Pinpoint the cell where the given text exists, returning its [x, y] midpoint coordinate. 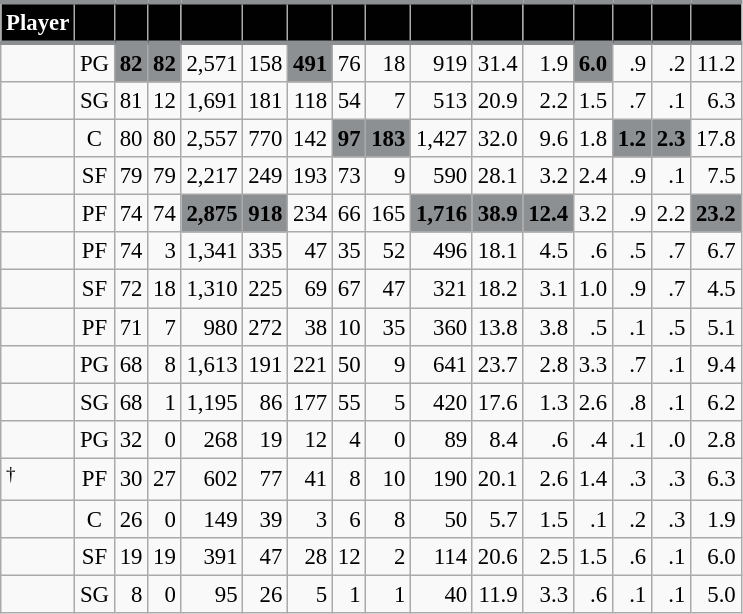
177 [310, 402]
9.6 [548, 139]
1,341 [212, 251]
919 [442, 62]
38.9 [497, 214]
27 [164, 479]
38 [310, 327]
20.6 [497, 557]
191 [266, 364]
41 [310, 479]
391 [212, 557]
23.2 [716, 214]
2,557 [212, 139]
272 [266, 327]
5.1 [716, 327]
118 [310, 101]
770 [266, 139]
590 [442, 176]
31.4 [497, 62]
3.8 [548, 327]
12.4 [548, 214]
32 [130, 439]
20.9 [497, 101]
1,427 [442, 139]
158 [266, 62]
249 [266, 176]
95 [212, 594]
420 [442, 402]
2.5 [548, 557]
1.8 [592, 139]
71 [130, 327]
513 [442, 101]
76 [348, 62]
149 [212, 519]
54 [348, 101]
7.5 [716, 176]
40 [442, 594]
193 [310, 176]
77 [266, 479]
268 [212, 439]
190 [442, 479]
86 [266, 402]
2,217 [212, 176]
13.8 [497, 327]
1,195 [212, 402]
641 [442, 364]
11.9 [497, 594]
165 [388, 214]
28 [310, 557]
72 [130, 289]
2.4 [592, 176]
234 [310, 214]
602 [212, 479]
918 [266, 214]
1,613 [212, 364]
Player [38, 22]
3.1 [548, 289]
1.0 [592, 289]
2,875 [212, 214]
321 [442, 289]
† [38, 479]
1.2 [632, 139]
28.1 [497, 176]
.0 [672, 439]
9.4 [716, 364]
17.6 [497, 402]
11.2 [716, 62]
2.3 [672, 139]
1.3 [548, 402]
17.8 [716, 139]
8.4 [497, 439]
55 [348, 402]
181 [266, 101]
18.1 [497, 251]
496 [442, 251]
69 [310, 289]
20.1 [497, 479]
5.0 [716, 594]
2,571 [212, 62]
6.2 [716, 402]
6.7 [716, 251]
6 [348, 519]
52 [388, 251]
335 [266, 251]
89 [442, 439]
360 [442, 327]
81 [130, 101]
18.2 [497, 289]
1.4 [592, 479]
980 [212, 327]
.8 [632, 402]
2 [388, 557]
30 [130, 479]
73 [348, 176]
66 [348, 214]
183 [388, 139]
97 [348, 139]
1,716 [442, 214]
.4 [592, 439]
1,310 [212, 289]
114 [442, 557]
4 [348, 439]
39 [266, 519]
5.7 [497, 519]
1,691 [212, 101]
32.0 [497, 139]
67 [348, 289]
142 [310, 139]
23.7 [497, 364]
491 [310, 62]
225 [266, 289]
221 [310, 364]
